Detect which cell encompasses the target text, then output its (x, y) center coordinate. 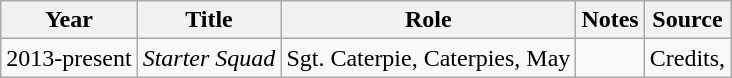
2013-present (69, 58)
Notes (610, 20)
Sgt. Caterpie, Caterpies, May (428, 58)
Source (687, 20)
Year (69, 20)
Starter Squad (209, 58)
Title (209, 20)
Credits, (687, 58)
Role (428, 20)
